Determine the (x, y) coordinate at the center of the cell enclosing the given text.  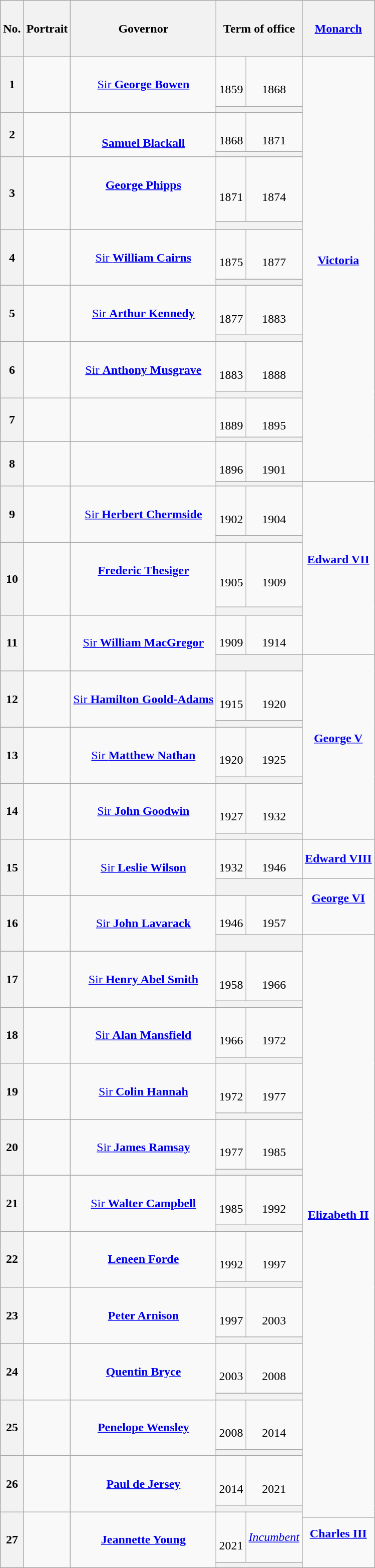
Sir James Ramsay (143, 1148)
1895 (274, 417)
1927 (231, 808)
Victoria (338, 269)
Sir William Cairns (143, 258)
12 (12, 699)
Elizabeth II (338, 1223)
1888 (274, 367)
Samuel Blackall (143, 134)
Governor (143, 29)
Term of office (259, 29)
No. (12, 29)
1914 (274, 635)
21 (12, 1204)
13 (12, 755)
Sir Matthew Nathan (143, 755)
Sir John Lavarack (143, 924)
2 (12, 134)
Jeannette Young (143, 1540)
9 (12, 514)
22 (12, 1260)
1957 (274, 915)
George Phipps (143, 193)
14 (12, 811)
Sir Arthur Kennedy (143, 314)
Sir Walter Campbell (143, 1204)
8 (12, 464)
Sir Colin Hannah (143, 1091)
26 (12, 1484)
1889 (231, 417)
11 (12, 643)
Paul de Jersey (143, 1484)
18 (12, 1035)
Quentin Bryce (143, 1372)
16 (12, 924)
Sir Henry Abel Smith (143, 979)
1915 (231, 696)
1902 (231, 511)
Sir George Bowen (143, 85)
15 (12, 867)
1859 (231, 81)
Sir Leslie Wilson (143, 867)
24 (12, 1372)
4 (12, 258)
25 (12, 1428)
27 (12, 1540)
20 (12, 1148)
Incumbent (274, 1537)
1925 (274, 752)
Peter Arnison (143, 1315)
1874 (274, 189)
George V (338, 747)
Penelope Wensley (143, 1428)
1901 (274, 462)
Sir Alan Mansfield (143, 1035)
1 (12, 85)
23 (12, 1315)
3 (12, 193)
Sir John Goodwin (143, 811)
1905 (231, 574)
Edward VIII (338, 859)
Sir Herbert Chermside (143, 514)
Frederic Thesiger (143, 578)
1875 (231, 255)
Sir Hamilton Goold-Adams (143, 699)
1904 (274, 511)
1958 (231, 976)
19 (12, 1091)
1896 (231, 462)
5 (12, 314)
10 (12, 578)
Portrait (47, 29)
17 (12, 979)
6 (12, 370)
7 (12, 420)
Edward VII (338, 568)
Sir William MacGregor (143, 643)
George VI (338, 907)
Monarch (338, 29)
Sir Anthony Musgrave (143, 370)
Charles III (338, 1542)
Leneen Forde (143, 1260)
